Output the [X, Y] coordinate of the center of the cell containing the given text.  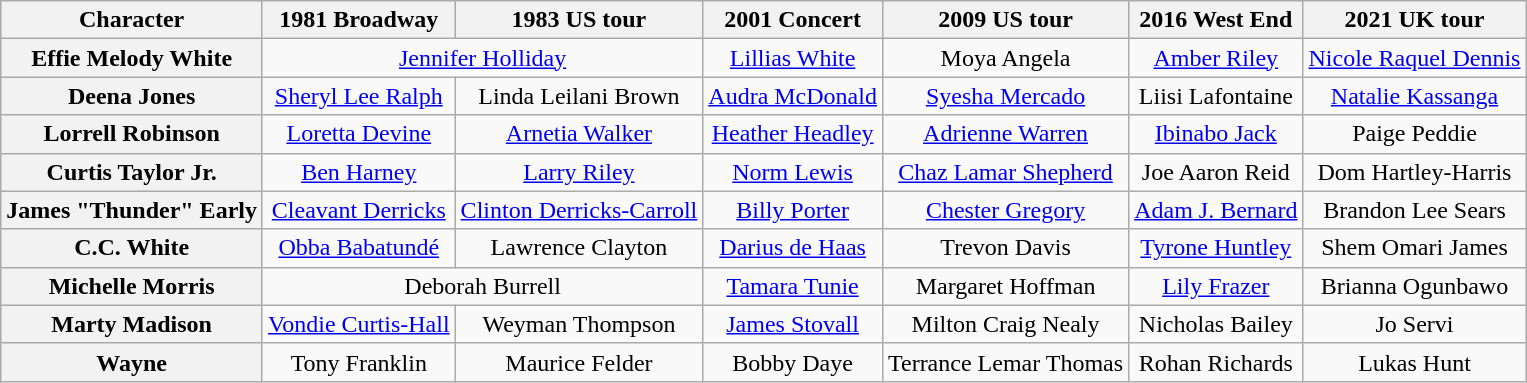
Moya Angela [1005, 58]
Effie Melody White [132, 58]
Brianna Ogunbawo [1414, 286]
Marty Madison [132, 324]
C.C. White [132, 248]
Milton Craig Nealy [1005, 324]
Adam J. Bernard [1216, 210]
Trevon Davis [1005, 248]
Bobby Daye [793, 362]
Lawrence Clayton [579, 248]
Maurice Felder [579, 362]
Darius de Haas [793, 248]
Brandon Lee Sears [1414, 210]
Dom Hartley-Harris [1414, 172]
Arnetia Walker [579, 134]
Liisi Lafontaine [1216, 96]
Tamara Tunie [793, 286]
James Stovall [793, 324]
Chaz Lamar Shepherd [1005, 172]
Terrance Lemar Thomas [1005, 362]
Syesha Mercado [1005, 96]
Lukas Hunt [1414, 362]
Rohan Richards [1216, 362]
Cleavant Derricks [358, 210]
Heather Headley [793, 134]
Lorrell Robinson [132, 134]
Ibinabo Jack [1216, 134]
Larry Riley [579, 172]
Vondie Curtis-Hall [358, 324]
1981 Broadway [358, 20]
Jo Servi [1414, 324]
Shem Omari James [1414, 248]
Weyman Thompson [579, 324]
James "Thunder" Early [132, 210]
Jennifer Holliday [482, 58]
Obba Babatundé [358, 248]
Loretta Devine [358, 134]
Nicole Raquel Dennis [1414, 58]
Linda Leilani Brown [579, 96]
Amber Riley [1216, 58]
Tyrone Huntley [1216, 248]
2021 UK tour [1414, 20]
Clinton Derricks-Carroll [579, 210]
Margaret Hoffman [1005, 286]
Sheryl Lee Ralph [358, 96]
Adrienne Warren [1005, 134]
Curtis Taylor Jr. [132, 172]
Chester Gregory [1005, 210]
Deborah Burrell [482, 286]
Audra McDonald [793, 96]
Lily Frazer [1216, 286]
Tony Franklin [358, 362]
Norm Lewis [793, 172]
2009 US tour [1005, 20]
2016 West End [1216, 20]
Nicholas Bailey [1216, 324]
Michelle Morris [132, 286]
Ben Harney [358, 172]
2001 Concert [793, 20]
Paige Peddie [1414, 134]
Billy Porter [793, 210]
Character [132, 20]
Lillias White [793, 58]
Joe Aaron Reid [1216, 172]
Natalie Kassanga [1414, 96]
Wayne [132, 362]
Deena Jones [132, 96]
1983 US tour [579, 20]
